From the cell containing the given text, extract its center point as [x, y] coordinate. 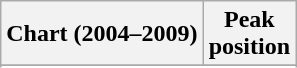
Peakposition [249, 34]
Chart (2004–2009) [102, 34]
